Return (X, Y) of the center of cell containing provided text 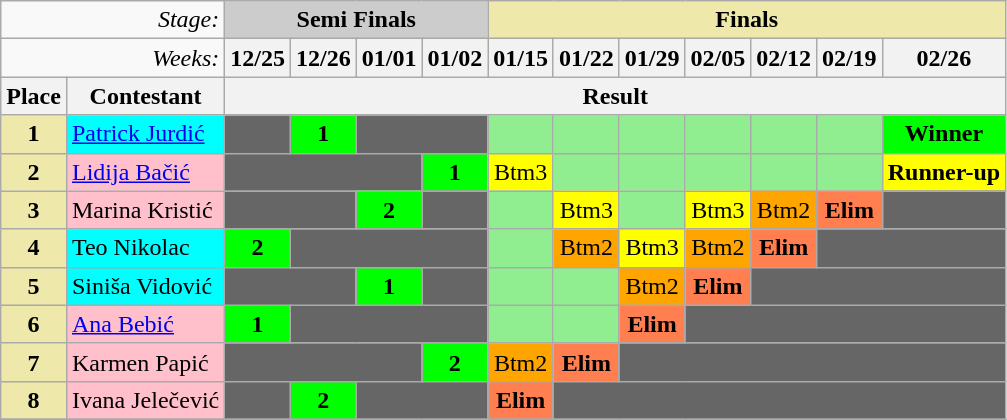
6 (34, 324)
Ivana Jelečević (145, 400)
12/25 (258, 58)
02/26 (944, 58)
01/22 (586, 58)
01/29 (652, 58)
Ana Bebić (145, 324)
Weeks: (113, 58)
Semi Finals (356, 20)
01/15 (521, 58)
Place (34, 96)
12/26 (323, 58)
3 (34, 210)
Winner (944, 134)
Patrick Jurdić (145, 134)
Lidija Bačić (145, 172)
02/19 (849, 58)
Teo Nikolac (145, 248)
5 (34, 286)
Result (616, 96)
7 (34, 362)
Marina Kristić (145, 210)
Karmen Papić (145, 362)
02/12 (784, 58)
01/01 (389, 58)
01/02 (455, 58)
4 (34, 248)
Siniša Vidović (145, 286)
Stage: (113, 20)
Runner-up (944, 172)
8 (34, 400)
Contestant (145, 96)
Finals (747, 20)
02/05 (718, 58)
